Capture the cell that displays the provided text and extract its (x, y) central coordinate. 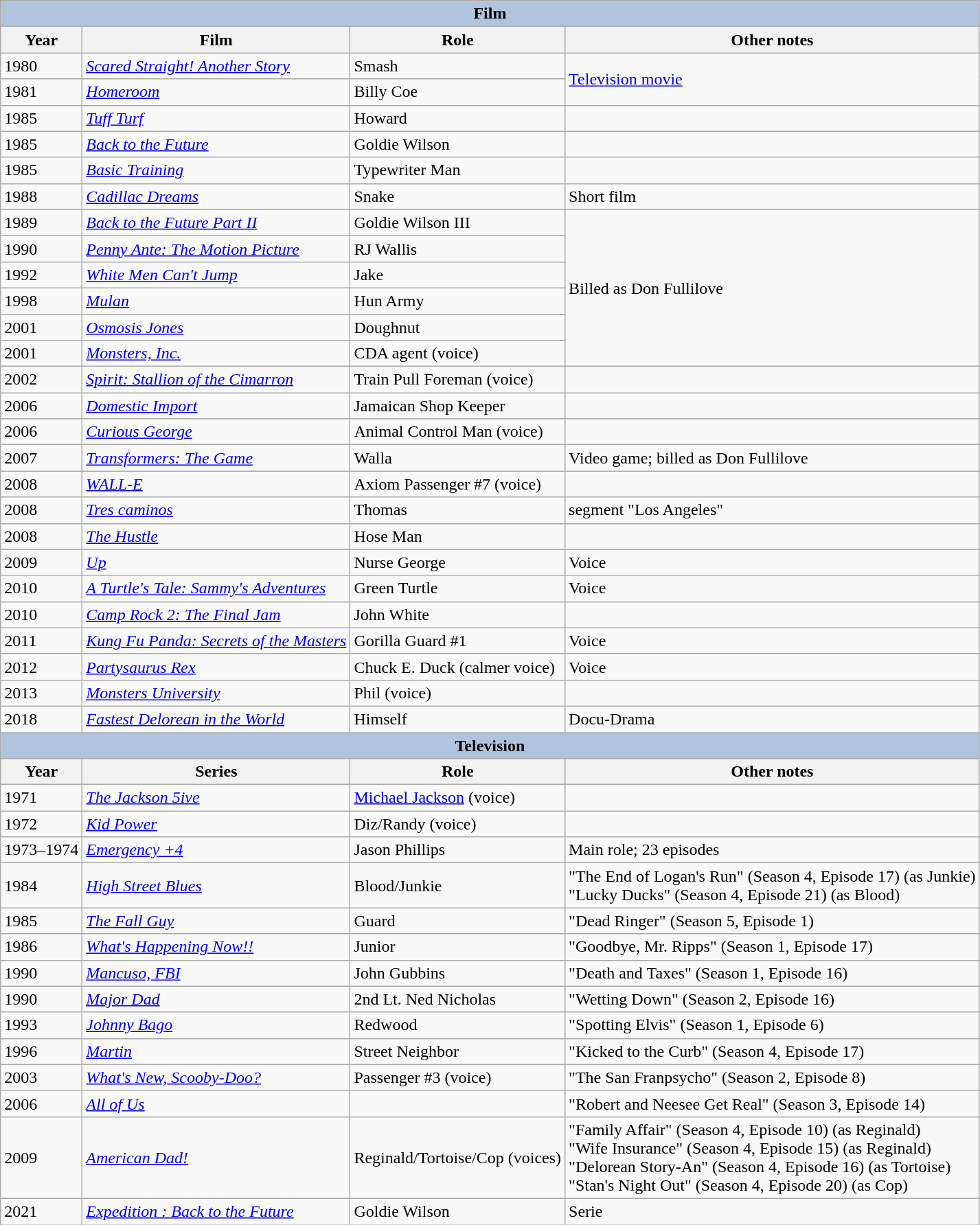
Martin (216, 1051)
2002 (41, 380)
"Spotting Elvis" (Season 1, Episode 6) (773, 1025)
Howard (457, 118)
Up (216, 562)
American Dad! (216, 1158)
Television (490, 745)
Tres caminos (216, 510)
1989 (41, 222)
Michael Jackson (voice) (457, 798)
Redwood (457, 1025)
Basic Training (216, 170)
Cadillac Dreams (216, 196)
Jake (457, 275)
1998 (41, 301)
Passenger #3 (voice) (457, 1077)
John White (457, 615)
Kid Power (216, 824)
Hun Army (457, 301)
Goldie Wilson III (457, 222)
2021 (41, 1211)
Expedition : Back to the Future (216, 1211)
Kung Fu Panda: Secrets of the Masters (216, 641)
Street Neighbor (457, 1051)
2011 (41, 641)
2007 (41, 458)
All of Us (216, 1103)
Partysaurus Rex (216, 667)
1996 (41, 1051)
RJ Wallis (457, 249)
Fastest Delorean in the World (216, 719)
Snake (457, 196)
Reginald/Tortoise/Cop (voices) (457, 1158)
Animal Control Man (voice) (457, 432)
Osmosis Jones (216, 328)
"Kicked to the Curb" (Season 4, Episode 17) (773, 1051)
"Goodbye, Mr. Ripps" (Season 1, Episode 17) (773, 947)
Mancuso, FBI (216, 973)
2018 (41, 719)
Emergency +4 (216, 850)
Scared Straight! Another Story (216, 66)
Johnny Bago (216, 1025)
"Death and Taxes" (Season 1, Episode 16) (773, 973)
"The End of Logan's Run" (Season 4, Episode 17) (as Junkie)"Lucky Ducks" (Season 4, Episode 21) (as Blood) (773, 886)
Phil (voice) (457, 693)
Jamaican Shop Keeper (457, 406)
"The San Franpsycho" (Season 2, Episode 8) (773, 1077)
1993 (41, 1025)
Guard (457, 921)
The Fall Guy (216, 921)
1986 (41, 947)
Penny Ante: The Motion Picture (216, 249)
1973–1974 (41, 850)
1971 (41, 798)
Chuck E. Duck (calmer voice) (457, 667)
Gorilla Guard #1 (457, 641)
WALL-E (216, 484)
What's Happening Now!! (216, 947)
Homeroom (216, 92)
1992 (41, 275)
Video game; billed as Don Fullilove (773, 458)
John Gubbins (457, 973)
What's New, Scooby-Doo? (216, 1077)
Transformers: The Game (216, 458)
Main role; 23 episodes (773, 850)
Back to the Future (216, 144)
Diz/Randy (voice) (457, 824)
Back to the Future Part II (216, 222)
2012 (41, 667)
2003 (41, 1077)
Docu-Drama (773, 719)
Thomas (457, 510)
Monsters, Inc. (216, 354)
1984 (41, 886)
Doughnut (457, 328)
Blood/Junkie (457, 886)
1981 (41, 92)
Jason Phillips (457, 850)
1980 (41, 66)
2nd Lt. Ned Nicholas (457, 999)
Himself (457, 719)
Domestic Import (216, 406)
Curious George (216, 432)
Hose Man (457, 536)
Smash (457, 66)
Green Turtle (457, 588)
segment "Los Angeles" (773, 510)
1988 (41, 196)
Camp Rock 2: The Final Jam (216, 615)
Walla (457, 458)
CDA agent (voice) (457, 354)
2013 (41, 693)
Billed as Don Fullilove (773, 288)
White Men Can't Jump (216, 275)
"Dead Ringer" (Season 5, Episode 1) (773, 921)
Axiom Passenger #7 (voice) (457, 484)
The Hustle (216, 536)
Junior (457, 947)
"Robert and Neesee Get Real" (Season 3, Episode 14) (773, 1103)
A Turtle's Tale: Sammy's Adventures (216, 588)
Short film (773, 196)
Typewriter Man (457, 170)
Series (216, 772)
Train Pull Foreman (voice) (457, 380)
The Jackson 5ive (216, 798)
1972 (41, 824)
Billy Coe (457, 92)
Tuff Turf (216, 118)
High Street Blues (216, 886)
Television movie (773, 79)
Monsters University (216, 693)
Nurse George (457, 562)
Mulan (216, 301)
"Wetting Down" (Season 2, Episode 16) (773, 999)
Serie (773, 1211)
Major Dad (216, 999)
Spirit: Stallion of the Cimarron (216, 380)
